Provide the (X, Y) coordinate of the cell's center where the given text is located.  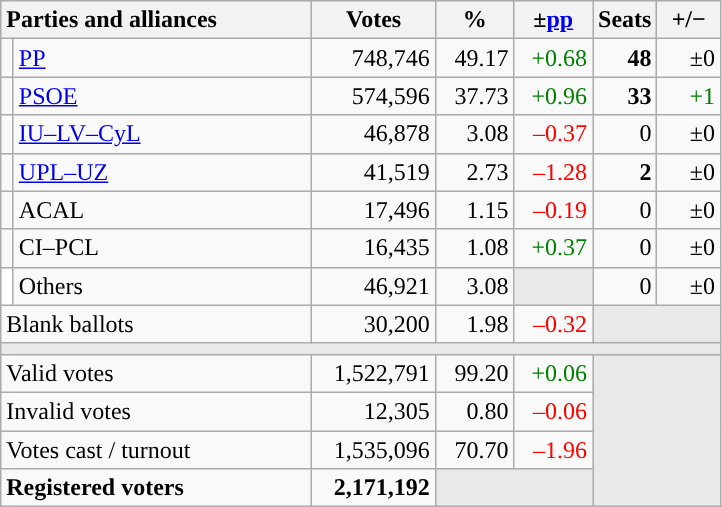
46,921 (374, 286)
Votes cast / turnout (156, 449)
1,535,096 (374, 449)
1,522,791 (374, 373)
Votes (374, 20)
±pp (554, 20)
Invalid votes (156, 411)
–0.06 (554, 411)
748,746 (374, 58)
–0.32 (554, 324)
46,878 (374, 134)
1.08 (474, 248)
33 (624, 96)
PP (162, 58)
% (474, 20)
0.80 (474, 411)
+0.68 (554, 58)
Registered voters (156, 488)
2,171,192 (374, 488)
–1.96 (554, 449)
30,200 (374, 324)
+/− (689, 20)
574,596 (374, 96)
Others (162, 286)
Blank ballots (156, 324)
99.20 (474, 373)
–1.28 (554, 172)
+0.06 (554, 373)
+0.96 (554, 96)
12,305 (374, 411)
16,435 (374, 248)
1.98 (474, 324)
2.73 (474, 172)
IU–LV–CyL (162, 134)
Parties and alliances (156, 20)
UPL–UZ (162, 172)
2 (624, 172)
Seats (624, 20)
ACAL (162, 210)
49.17 (474, 58)
70.70 (474, 449)
CI–PCL (162, 248)
PSOE (162, 96)
–0.19 (554, 210)
+0.37 (554, 248)
1.15 (474, 210)
41,519 (374, 172)
37.73 (474, 96)
17,496 (374, 210)
+1 (689, 96)
–0.37 (554, 134)
Valid votes (156, 373)
48 (624, 58)
